For the text-containing cell, return its midpoint in (x, y) coordinate format. 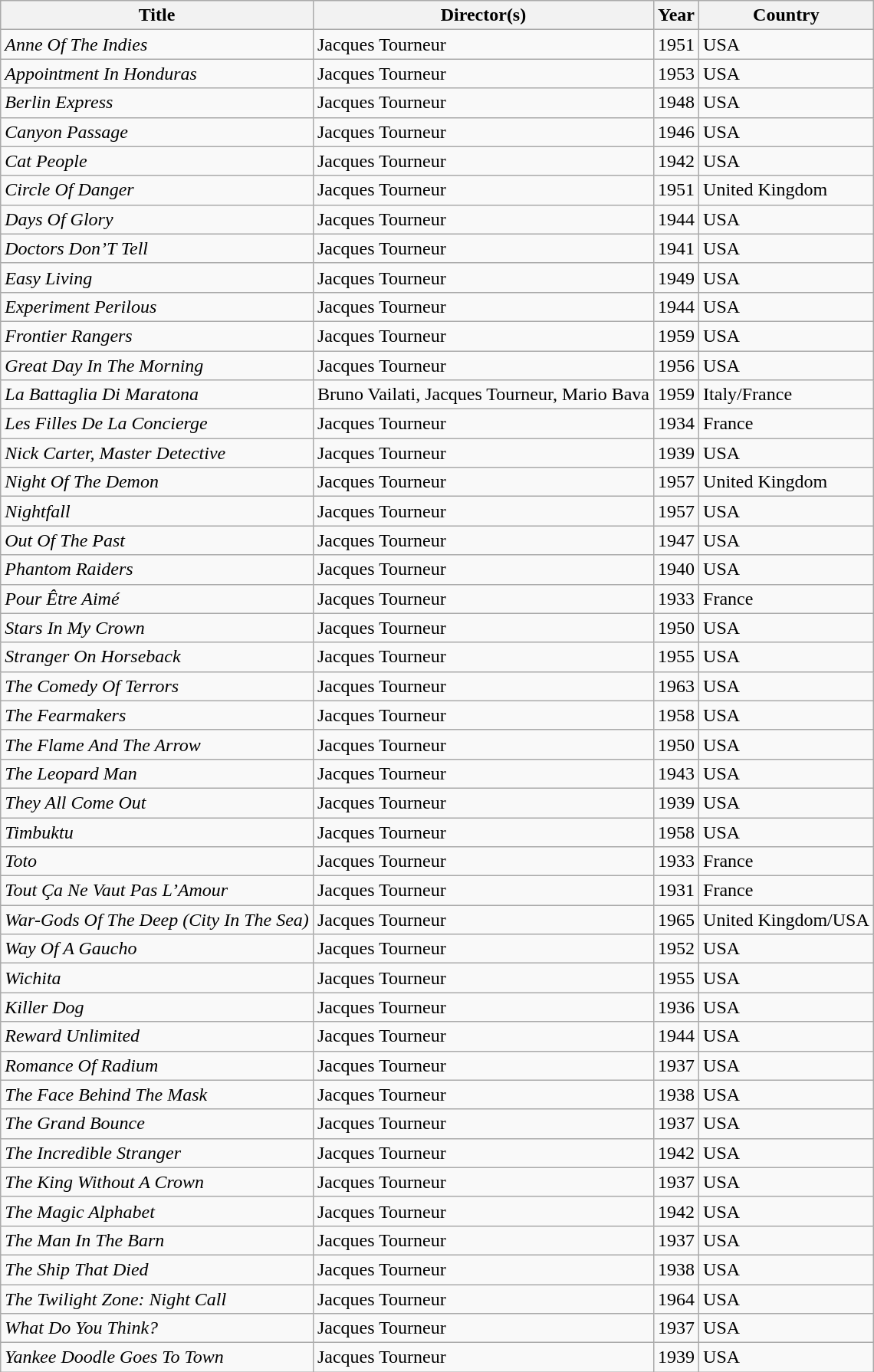
Tout Ça Ne Vaut Pas L’Amour (157, 891)
1964 (676, 1299)
Yankee Doodle Goes To Town (157, 1357)
Italy/France (787, 395)
Out Of The Past (157, 540)
1940 (676, 569)
1947 (676, 540)
1956 (676, 366)
Canyon Passage (157, 132)
The Leopard Man (157, 773)
Appointment In Honduras (157, 74)
Phantom Raiders (157, 569)
1946 (676, 132)
Pour Être Aimé (157, 599)
Doctors Don’T Tell (157, 248)
The Ship That Died (157, 1269)
Great Day In The Morning (157, 366)
Toto (157, 862)
Title (157, 15)
The Face Behind The Mask (157, 1095)
Bruno Vailati, Jacques Tourneur, Mario Bava (483, 395)
Days Of Glory (157, 219)
Romance Of Radium (157, 1065)
Anne Of The Indies (157, 44)
Berlin Express (157, 103)
They All Come Out (157, 803)
Frontier Rangers (157, 336)
La Battaglia Di Maratona (157, 395)
The Magic Alphabet (157, 1211)
Reward Unlimited (157, 1036)
The Man In The Barn (157, 1240)
Experiment Perilous (157, 307)
Wichita (157, 978)
The Fearmakers (157, 715)
The Twilight Zone: Night Call (157, 1299)
Killer Dog (157, 1007)
1931 (676, 891)
Director(s) (483, 15)
1965 (676, 920)
Stranger On Horseback (157, 657)
Cat People (157, 161)
1963 (676, 686)
United Kingdom/USA (787, 920)
Easy Living (157, 277)
Nick Carter, Master Detective (157, 453)
Timbuktu (157, 832)
1941 (676, 248)
The Grand Bounce (157, 1124)
Les Filles De La Concierge (157, 424)
Country (787, 15)
Circle Of Danger (157, 190)
Way Of A Gaucho (157, 949)
Year (676, 15)
1943 (676, 773)
Nightfall (157, 511)
Night Of The Demon (157, 482)
The Comedy Of Terrors (157, 686)
1953 (676, 74)
War-Gods Of The Deep (City In The Sea) (157, 920)
Stars In My Crown (157, 628)
What Do You Think? (157, 1328)
1936 (676, 1007)
1934 (676, 424)
1952 (676, 949)
The Flame And The Arrow (157, 744)
The Incredible Stranger (157, 1153)
1949 (676, 277)
The King Without A Crown (157, 1182)
1948 (676, 103)
